Capture the cell that displays the provided text and extract its (X, Y) central coordinate. 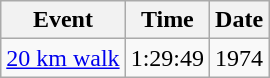
20 km walk (63, 58)
Time (167, 20)
1:29:49 (167, 58)
1974 (240, 58)
Date (240, 20)
Event (63, 20)
